Detect which cell encompasses the target text, then output its (x, y) center coordinate. 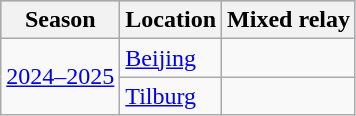
Tilburg (171, 96)
Mixed relay (289, 20)
Season (60, 20)
2024–2025 (60, 77)
Location (171, 20)
Beijing (171, 58)
